Locate the cell with the specified text and output its [X, Y] center coordinate. 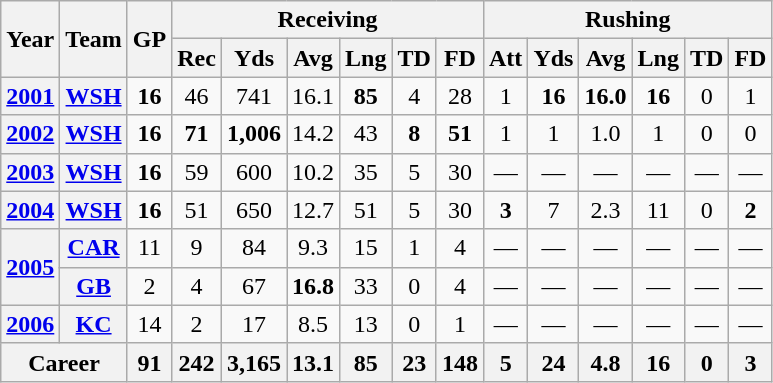
3,165 [254, 362]
24 [554, 362]
741 [254, 96]
GP [149, 39]
16.8 [312, 286]
13.1 [312, 362]
GB [94, 286]
2002 [30, 134]
35 [366, 172]
84 [254, 248]
2003 [30, 172]
CAR [94, 248]
Career [64, 362]
Team [94, 39]
33 [366, 286]
2006 [30, 324]
16.0 [606, 96]
4.8 [606, 362]
67 [254, 286]
2004 [30, 210]
14.2 [312, 134]
91 [149, 362]
Rushing [627, 20]
2005 [30, 267]
1,006 [254, 134]
148 [460, 362]
17 [254, 324]
9 [197, 248]
Year [30, 39]
71 [197, 134]
1.0 [606, 134]
23 [414, 362]
650 [254, 210]
8.5 [312, 324]
600 [254, 172]
KC [94, 324]
46 [197, 96]
12.7 [312, 210]
Receiving [328, 20]
8 [414, 134]
13 [366, 324]
2001 [30, 96]
2.3 [606, 210]
Att [505, 58]
Rec [197, 58]
43 [366, 134]
9.3 [312, 248]
14 [149, 324]
7 [554, 210]
28 [460, 96]
59 [197, 172]
10.2 [312, 172]
15 [366, 248]
242 [197, 362]
16.1 [312, 96]
